Determine the [X, Y] coordinate at the center of the cell enclosing the given text.  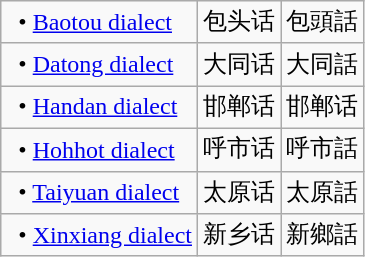
包頭話 [322, 22]
太原話 [322, 192]
包头话 [240, 22]
大同话 [240, 64]
大同話 [322, 64]
• Baotou dialect [100, 22]
呼市话 [240, 150]
呼市話 [322, 150]
• Datong dialect [100, 64]
• Handan dialect [100, 108]
• Xinxiang dialect [100, 236]
太原话 [240, 192]
新乡话 [240, 236]
新鄉話 [322, 236]
• Taiyuan dialect [100, 192]
• Hohhot dialect [100, 150]
